Return [x, y] of the center of cell containing provided text 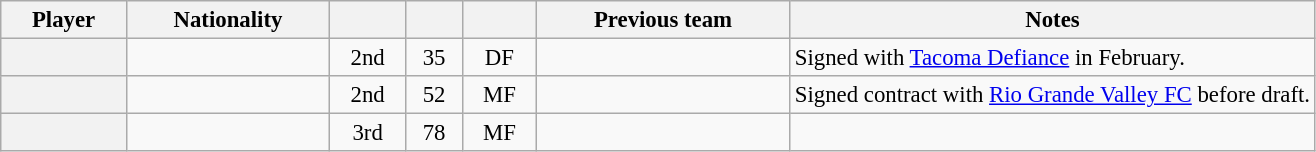
Signed with Tacoma Defiance in February. [1053, 58]
Player [64, 20]
35 [434, 58]
Notes [1053, 20]
52 [434, 95]
3rd [368, 133]
Previous team [662, 20]
DF [499, 58]
78 [434, 133]
Nationality [228, 20]
Signed contract with Rio Grande Valley FC before draft. [1053, 95]
